Capture the cell that displays the provided text and extract its [X, Y] central coordinate. 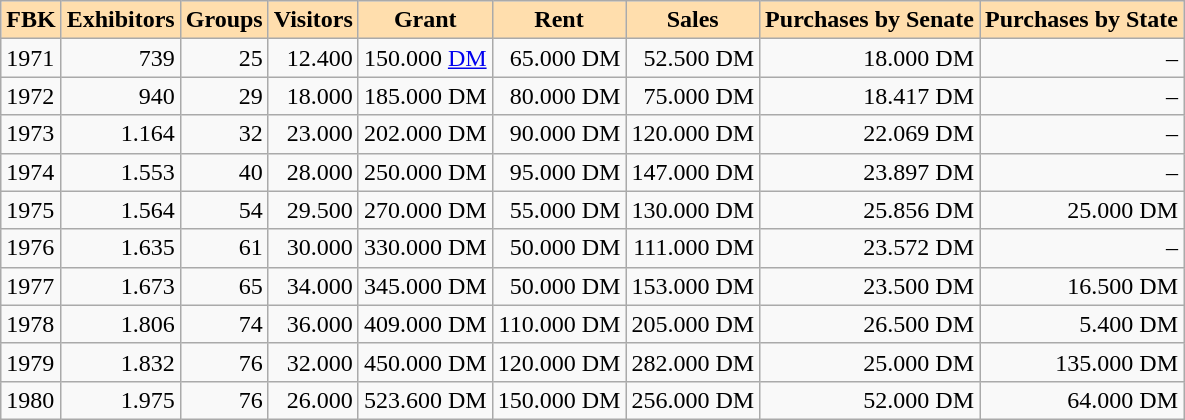
Purchases by State [1082, 20]
185.000 DM [425, 96]
23.000 [313, 134]
12.400 [313, 58]
90.000 DM [559, 134]
25.856 DM [870, 210]
28.000 [313, 172]
23.572 DM [870, 248]
1976 [31, 248]
202.000 DM [425, 134]
Visitors [313, 20]
1.806 [120, 324]
18.000 DM [870, 58]
1.832 [120, 362]
Exhibitors [120, 20]
270.000 DM [425, 210]
18.000 [313, 96]
409.000 DM [425, 324]
22.069 DM [870, 134]
1980 [31, 400]
1972 [31, 96]
18.417 DM [870, 96]
34.000 [313, 286]
1.673 [120, 286]
65.000 DM [559, 58]
FBK [31, 20]
26.500 DM [870, 324]
25 [224, 58]
330.000 DM [425, 248]
74 [224, 324]
250.000 DM [425, 172]
52.000 DM [870, 400]
61 [224, 248]
1971 [31, 58]
16.500 DM [1082, 286]
36.000 [313, 324]
80.000 DM [559, 96]
Sales [693, 20]
32.000 [313, 362]
256.000 DM [693, 400]
205.000 DM [693, 324]
1978 [31, 324]
1.975 [120, 400]
55.000 DM [559, 210]
130.000 DM [693, 210]
739 [120, 58]
64.000 DM [1082, 400]
29 [224, 96]
110.000 DM [559, 324]
1977 [31, 286]
345.000 DM [425, 286]
111.000 DM [693, 248]
23.897 DM [870, 172]
523.600 DM [425, 400]
1979 [31, 362]
40 [224, 172]
1973 [31, 134]
1.635 [120, 248]
95.000 DM [559, 172]
147.000 DM [693, 172]
26.000 [313, 400]
1975 [31, 210]
Purchases by Senate [870, 20]
Groups [224, 20]
1.164 [120, 134]
5.400 DM [1082, 324]
940 [120, 96]
450.000 DM [425, 362]
30.000 [313, 248]
65 [224, 286]
153.000 DM [693, 286]
23.500 DM [870, 286]
282.000 DM [693, 362]
75.000 DM [693, 96]
54 [224, 210]
Grant [425, 20]
32 [224, 134]
135.000 DM [1082, 362]
52.500 DM [693, 58]
Rent [559, 20]
1.553 [120, 172]
29.500 [313, 210]
1.564 [120, 210]
1974 [31, 172]
